Scan for the cell matching the given text and deliver its [X, Y] coordinate at center. 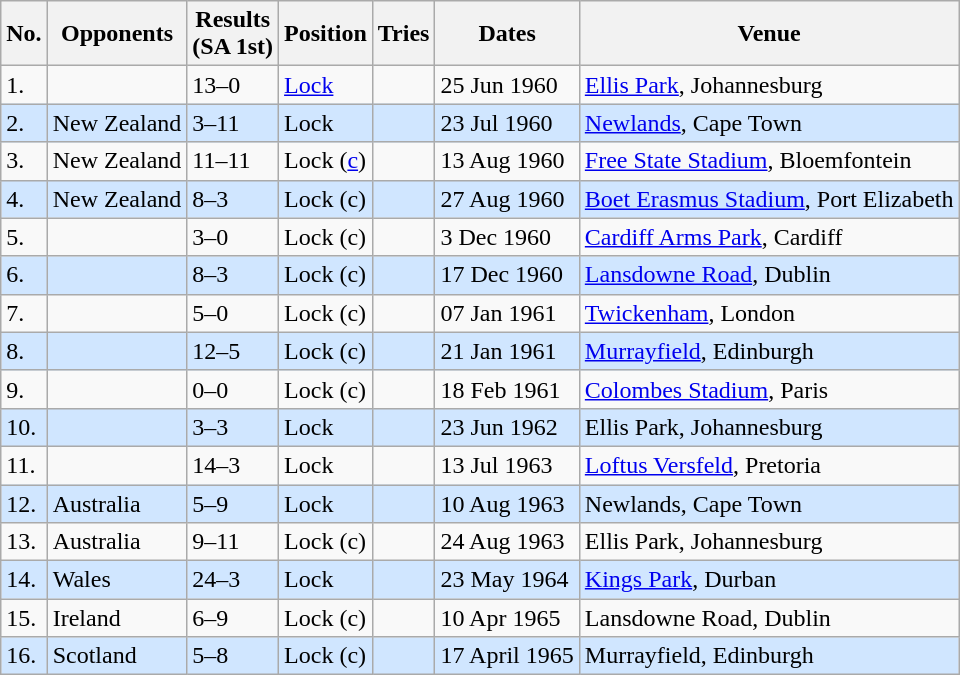
Scotland [117, 656]
9. [24, 389]
23 Jun 1962 [507, 427]
7. [24, 313]
2. [24, 123]
9–11 [233, 542]
23 May 1964 [507, 580]
3 Dec 1960 [507, 237]
Kings Park, Durban [769, 580]
23 Jul 1960 [507, 123]
5–9 [233, 503]
10. [24, 427]
3–3 [233, 427]
6. [24, 275]
Free State Stadium, Bloemfontein [769, 161]
17 Dec 1960 [507, 275]
24–3 [233, 580]
21 Jan 1961 [507, 351]
Boet Erasmus Stadium, Port Elizabeth [769, 199]
13 Aug 1960 [507, 161]
14. [24, 580]
Ireland [117, 618]
5–0 [233, 313]
5. [24, 237]
11. [24, 465]
12. [24, 503]
0–0 [233, 389]
13 Jul 1963 [507, 465]
Tries [404, 34]
25 Jun 1960 [507, 85]
8. [24, 351]
07 Jan 1961 [507, 313]
17 April 1965 [507, 656]
Colombes Stadium, Paris [769, 389]
15. [24, 618]
27 Aug 1960 [507, 199]
Twickenham, London [769, 313]
Position [326, 34]
Cardiff Arms Park, Cardiff [769, 237]
13–0 [233, 85]
13. [24, 542]
24 Aug 1963 [507, 542]
Loftus Versfeld, Pretoria [769, 465]
18 Feb 1961 [507, 389]
4. [24, 199]
Results(SA 1st) [233, 34]
Wales [117, 580]
No. [24, 34]
3. [24, 161]
10 Apr 1965 [507, 618]
3–11 [233, 123]
14–3 [233, 465]
Venue [769, 34]
Opponents [117, 34]
12–5 [233, 351]
11–11 [233, 161]
16. [24, 656]
1. [24, 85]
Dates [507, 34]
10 Aug 1963 [507, 503]
5–8 [233, 656]
6–9 [233, 618]
3–0 [233, 237]
